Extract the (x, y) coordinate from the center of the cell holding the provided text.  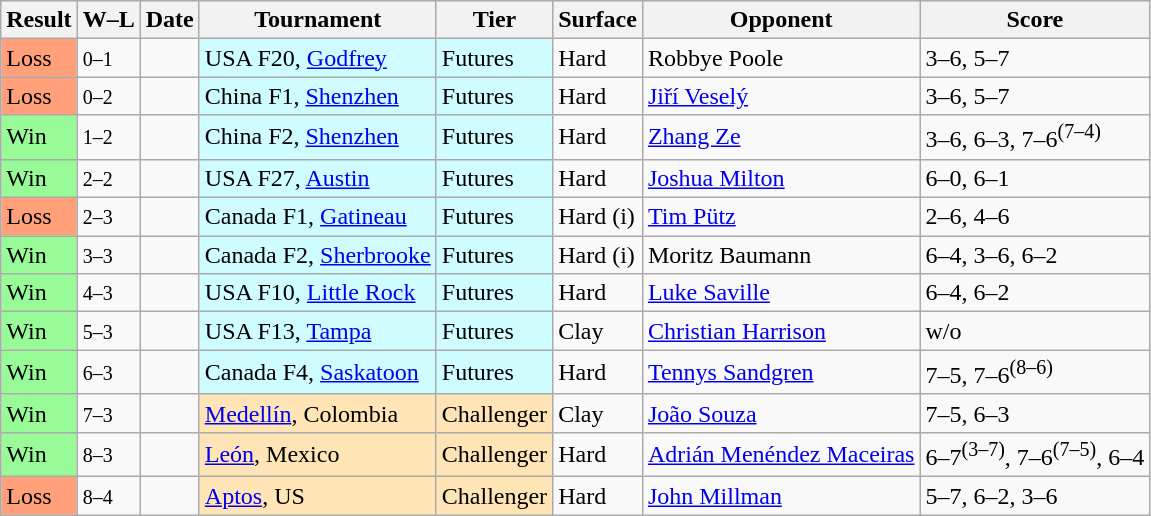
Date (170, 20)
Opponent (781, 20)
Score (1035, 20)
China F2, Shenzhen (318, 138)
0–1 (108, 58)
5–3 (108, 331)
Tennys Sandgren (781, 372)
6–4, 3–6, 6–2 (1035, 255)
Robbye Poole (781, 58)
Tim Pütz (781, 217)
W–L (108, 20)
2–3 (108, 217)
Zhang Ze (781, 138)
7–5, 6–3 (1035, 413)
2–6, 4–6 (1035, 217)
Tier (494, 20)
0–2 (108, 96)
6–3 (108, 372)
Moritz Baumann (781, 255)
Canada F2, Sherbrooke (318, 255)
5–7, 6–2, 3–6 (1035, 496)
China F1, Shenzhen (318, 96)
1–2 (108, 138)
w/o (1035, 331)
John Millman (781, 496)
Luke Saville (781, 293)
Surface (598, 20)
USA F13, Tampa (318, 331)
Joshua Milton (781, 178)
Jiří Veselý (781, 96)
USA F27, Austin (318, 178)
2–2 (108, 178)
8–3 (108, 454)
João Souza (781, 413)
Adrián Menéndez Maceiras (781, 454)
6–7(3–7), 7–6(7–5), 6–4 (1035, 454)
Canada F4, Saskatoon (318, 372)
USA F10, Little Rock (318, 293)
3–3 (108, 255)
3–6, 6–3, 7–6(7–4) (1035, 138)
Christian Harrison (781, 331)
Tournament (318, 20)
USA F20, Godfrey (318, 58)
7–3 (108, 413)
Aptos, US (318, 496)
León, Mexico (318, 454)
4–3 (108, 293)
Canada F1, Gatineau (318, 217)
6–4, 6–2 (1035, 293)
Medellín, Colombia (318, 413)
7–5, 7–6(8–6) (1035, 372)
Result (39, 20)
8–4 (108, 496)
6–0, 6–1 (1035, 178)
